Search for the cell housing the specified text and yield its [X, Y] center coordinate. 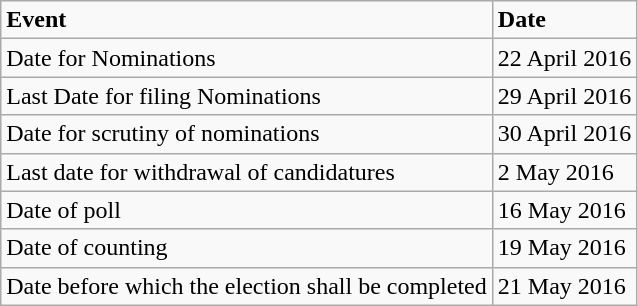
Date for Nominations [247, 58]
Date of poll [247, 210]
29 April 2016 [564, 96]
22 April 2016 [564, 58]
Event [247, 20]
2 May 2016 [564, 172]
Last date for withdrawal of candidatures [247, 172]
30 April 2016 [564, 134]
Last Date for filing Nominations [247, 96]
Date of counting [247, 248]
19 May 2016 [564, 248]
Date for scrutiny of nominations [247, 134]
Date before which the election shall be completed [247, 286]
21 May 2016 [564, 286]
16 May 2016 [564, 210]
Date [564, 20]
